Determine the [x, y] coordinate at the center of the cell enclosing the given text.  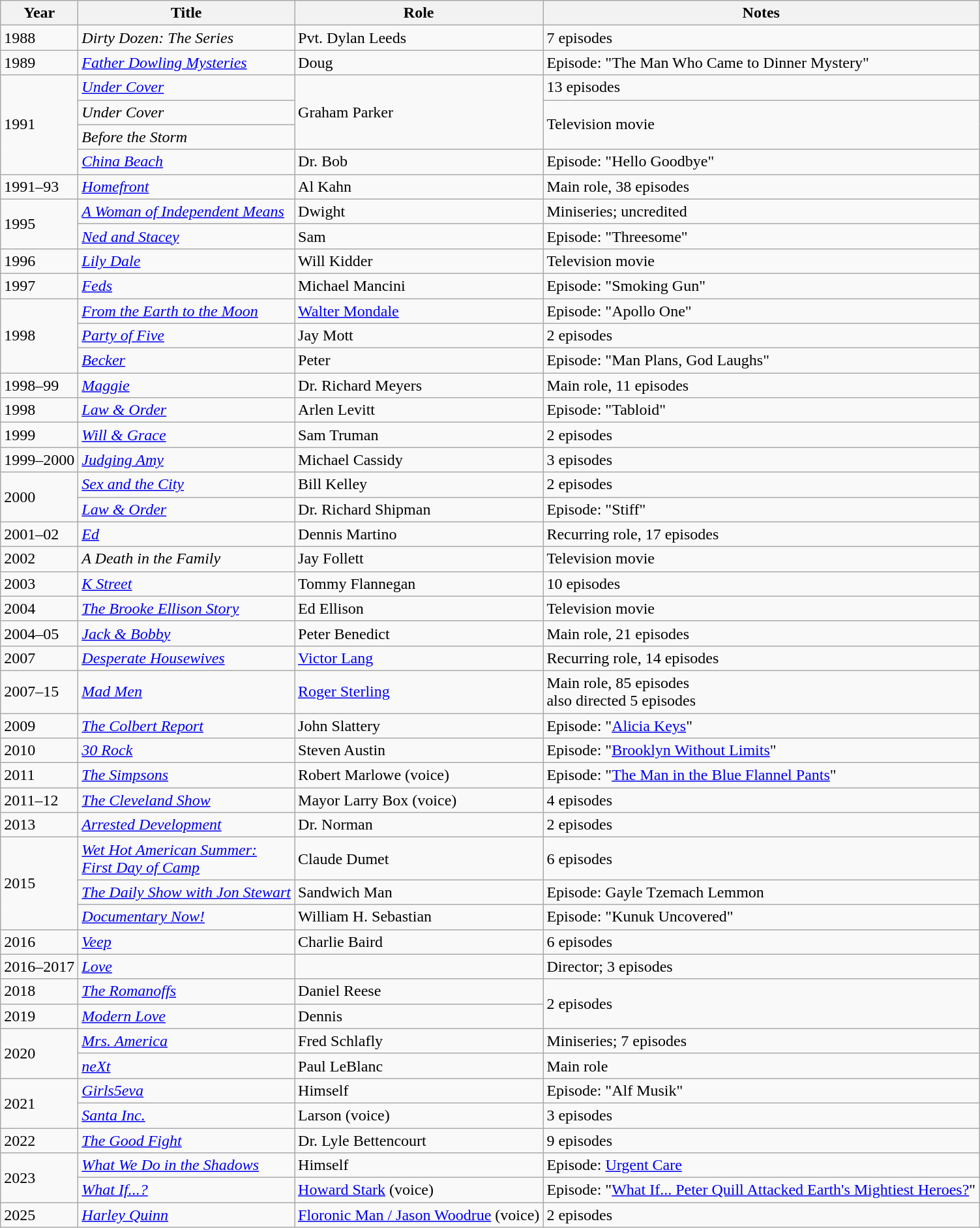
9 episodes [762, 1141]
Dr. Richard Shipman [419, 509]
2003 [39, 584]
Peter Benedict [419, 633]
Mad Men [186, 691]
Mrs. America [186, 1041]
The Brooke Ellison Story [186, 608]
2002 [39, 559]
Dr. Bob [419, 162]
A Woman of Independent Means [186, 211]
Episode: "Stiff" [762, 509]
1996 [39, 261]
Wet Hot American Summer: First Day of Camp [186, 858]
Ned and Stacey [186, 236]
Jack & Bobby [186, 633]
Arrested Development [186, 825]
Tommy Flannegan [419, 584]
Episode: Gayle Tzemach Lemmon [762, 892]
2004 [39, 608]
Feds [186, 286]
K Street [186, 584]
Main role, 85 episodes also directed 5 episodes [762, 691]
2011 [39, 775]
13 episodes [762, 87]
7 episodes [762, 38]
The Good Fight [186, 1141]
Dennis [419, 1016]
Main role, 38 episodes [762, 187]
Santa Inc. [186, 1115]
Miniseries; 7 episodes [762, 1041]
Judging Amy [186, 460]
Notes [762, 13]
Howard Stark (voice) [419, 1190]
China Beach [186, 162]
2015 [39, 883]
2009 [39, 726]
Role [419, 13]
30 Rock [186, 751]
Will Kidder [419, 261]
What If...? [186, 1190]
Main role, 21 episodes [762, 633]
Jay Follett [419, 559]
Episode: "Hello Goodbye" [762, 162]
Roger Sterling [419, 691]
Floronic Man / Jason Woodrue (voice) [419, 1215]
Harley Quinn [186, 1215]
Episode: "Brooklyn Without Limits" [762, 751]
John Slattery [419, 726]
A Death in the Family [186, 559]
Fred Schlafly [419, 1041]
1988 [39, 38]
1995 [39, 224]
1991 [39, 125]
Doug [419, 63]
2004–05 [39, 633]
Episode: "Smoking Gun" [762, 286]
Episode: "Alf Musik" [762, 1090]
Ed Ellison [419, 608]
1989 [39, 63]
Title [186, 13]
Charlie Baird [419, 942]
Love [186, 966]
4 episodes [762, 800]
The Romanoffs [186, 991]
Sex and the City [186, 485]
Graham Parker [419, 112]
Veep [186, 942]
Pvt. Dylan Leeds [419, 38]
Episode: "Kunuk Uncovered" [762, 917]
Main role, 11 episodes [762, 385]
William H. Sebastian [419, 917]
Main role [762, 1066]
Ed [186, 534]
Episode: "Apollo One" [762, 311]
1998–99 [39, 385]
Director; 3 episodes [762, 966]
Maggie [186, 385]
Homefront [186, 187]
The Daily Show with Jon Stewart [186, 892]
The Simpsons [186, 775]
1999–2000 [39, 460]
Bill Kelley [419, 485]
2016 [39, 942]
Recurring role, 14 episodes [762, 658]
Becker [186, 361]
Sam Truman [419, 435]
Dirty Dozen: The Series [186, 38]
Claude Dumet [419, 858]
Michael Mancini [419, 286]
Miniseries; uncredited [762, 211]
2011–12 [39, 800]
Mayor Larry Box (voice) [419, 800]
2007 [39, 658]
Paul LeBlanc [419, 1066]
2007–15 [39, 691]
2010 [39, 751]
Robert Marlowe (voice) [419, 775]
Lily Dale [186, 261]
Documentary Now! [186, 917]
Episode: "Man Plans, God Laughs" [762, 361]
1997 [39, 286]
Dennis Martino [419, 534]
Peter [419, 361]
Al Kahn [419, 187]
Sam [419, 236]
Jay Mott [419, 336]
Girls5eva [186, 1090]
2013 [39, 825]
Daniel Reese [419, 991]
Episode: "Tabloid" [762, 410]
The Cleveland Show [186, 800]
Episode: "What If... Peter Quill Attacked Earth's Mightiest Heroes?" [762, 1190]
Desperate Housewives [186, 658]
1999 [39, 435]
2022 [39, 1141]
Episode: "The Man Who Came to Dinner Mystery" [762, 63]
2000 [39, 497]
From the Earth to the Moon [186, 311]
Arlen Levitt [419, 410]
Walter Mondale [419, 311]
The Colbert Report [186, 726]
Michael Cassidy [419, 460]
Year [39, 13]
Victor Lang [419, 658]
Episode: "The Man in the Blue Flannel Pants" [762, 775]
Party of Five [186, 336]
Larson (voice) [419, 1115]
Episode: "Threesome" [762, 236]
Sandwich Man [419, 892]
Episode: "Alicia Keys" [762, 726]
2021 [39, 1103]
Steven Austin [419, 751]
What We Do in the Shadows [186, 1165]
2023 [39, 1178]
Will & Grace [186, 435]
Dwight [419, 211]
Modern Love [186, 1016]
2025 [39, 1215]
Dr. Norman [419, 825]
Dr. Lyle Bettencourt [419, 1141]
Before the Storm [186, 137]
2016–2017 [39, 966]
10 episodes [762, 584]
Recurring role, 17 episodes [762, 534]
2020 [39, 1053]
2018 [39, 991]
2019 [39, 1016]
2001–02 [39, 534]
Father Dowling Mysteries [186, 63]
Episode: Urgent Care [762, 1165]
neXt [186, 1066]
1991–93 [39, 187]
Dr. Richard Meyers [419, 385]
